Detect which cell encompasses the target text, then output its [X, Y] center coordinate. 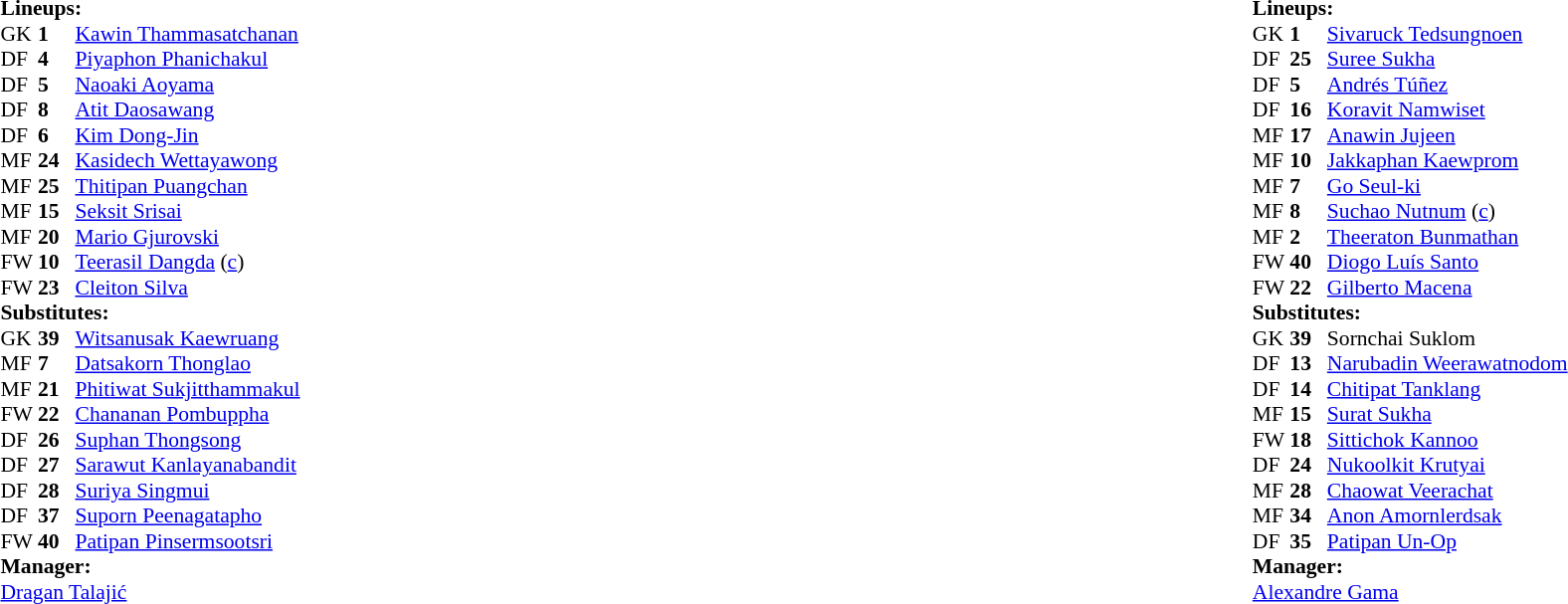
14 [1308, 389]
Kawin Thammasatchanan [188, 34]
Suchao Nutnum (c) [1448, 212]
Sivaruck Tedsungnoen [1448, 34]
Seksit Srisai [188, 212]
Kasidech Wettayawong [188, 160]
Go Seul-ki [1448, 186]
Sarawut Kanlayanabandit [188, 465]
18 [1308, 440]
Datsakorn Thonglao [188, 363]
Sornchai Suklom [1448, 338]
26 [57, 440]
Koravit Namwiset [1448, 110]
Phitiwat Sukjitthammakul [188, 389]
Patipan Un-Op [1448, 541]
13 [1308, 363]
4 [57, 59]
Mario Gjurovski [188, 237]
Nukoolkit Krutyai [1448, 465]
Chaowat Veerachat [1448, 491]
34 [1308, 516]
Sittichok Kannoo [1448, 440]
Anawin Jujeen [1448, 135]
2 [1308, 237]
Witsanusak Kaewruang [188, 338]
16 [1308, 110]
Andrés Túñez [1448, 85]
Theeraton Bunmathan [1448, 237]
Suree Sukha [1448, 59]
Cleiton Silva [188, 288]
Diogo Luís Santo [1448, 262]
Gilberto Macena [1448, 288]
23 [57, 288]
Narubadin Weerawatnodom [1448, 363]
Naoaki Aoyama [188, 85]
Surat Sukha [1448, 415]
Chitipat Tanklang [1448, 389]
Chananan Pombuppha [188, 415]
Atit Daosawang [188, 110]
Suriya Singmui [188, 491]
17 [1308, 135]
Kim Dong-Jin [188, 135]
6 [57, 135]
Suphan Thongsong [188, 440]
Jakkaphan Kaewprom [1448, 160]
35 [1308, 541]
Teerasil Dangda (c) [188, 262]
Suporn Peenagatapho [188, 516]
Patipan Pinsermsootsri [188, 541]
20 [57, 237]
Piyaphon Phanichakul [188, 59]
Thitipan Puangchan [188, 186]
21 [57, 389]
27 [57, 465]
37 [57, 516]
Anon Amornlerdsak [1448, 516]
